Scan for the cell matching the given text and deliver its [x, y] coordinate at center. 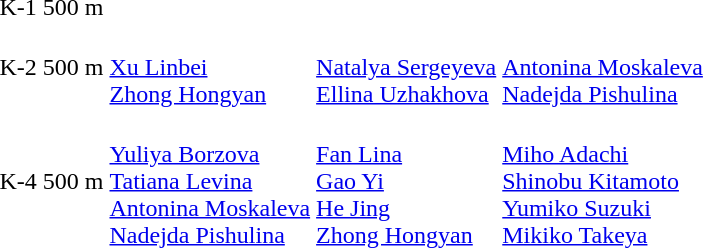
Natalya SergeyevaEllina Uzhakhova [406, 67]
Xu LinbeiZhong Hongyan [210, 67]
